For the text-containing cell, return its midpoint in [x, y] coordinate format. 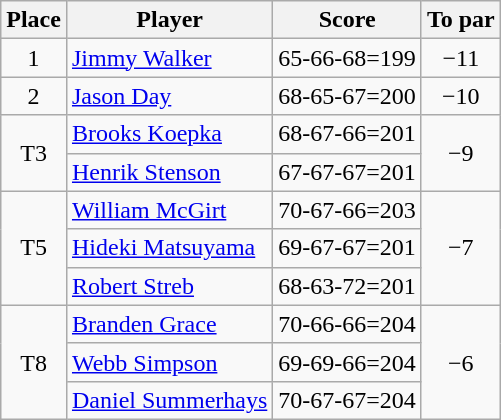
68-63-72=201 [348, 286]
1 [34, 58]
69-69-66=204 [348, 362]
70-67-67=204 [348, 400]
−10 [460, 96]
T3 [34, 153]
67-67-67=201 [348, 172]
Branden Grace [169, 324]
−11 [460, 58]
Score [348, 20]
68-65-67=200 [348, 96]
Webb Simpson [169, 362]
Daniel Summerhays [169, 400]
Jason Day [169, 96]
William McGirt [169, 210]
T5 [34, 248]
Henrik Stenson [169, 172]
65-66-68=199 [348, 58]
Place [34, 20]
−9 [460, 153]
70-67-66=203 [348, 210]
Brooks Koepka [169, 134]
70-66-66=204 [348, 324]
−7 [460, 248]
Jimmy Walker [169, 58]
To par [460, 20]
Hideki Matsuyama [169, 248]
T8 [34, 362]
68-67-66=201 [348, 134]
69-67-67=201 [348, 248]
Player [169, 20]
−6 [460, 362]
Robert Streb [169, 286]
2 [34, 96]
